Search for the cell housing the specified text and yield its [x, y] center coordinate. 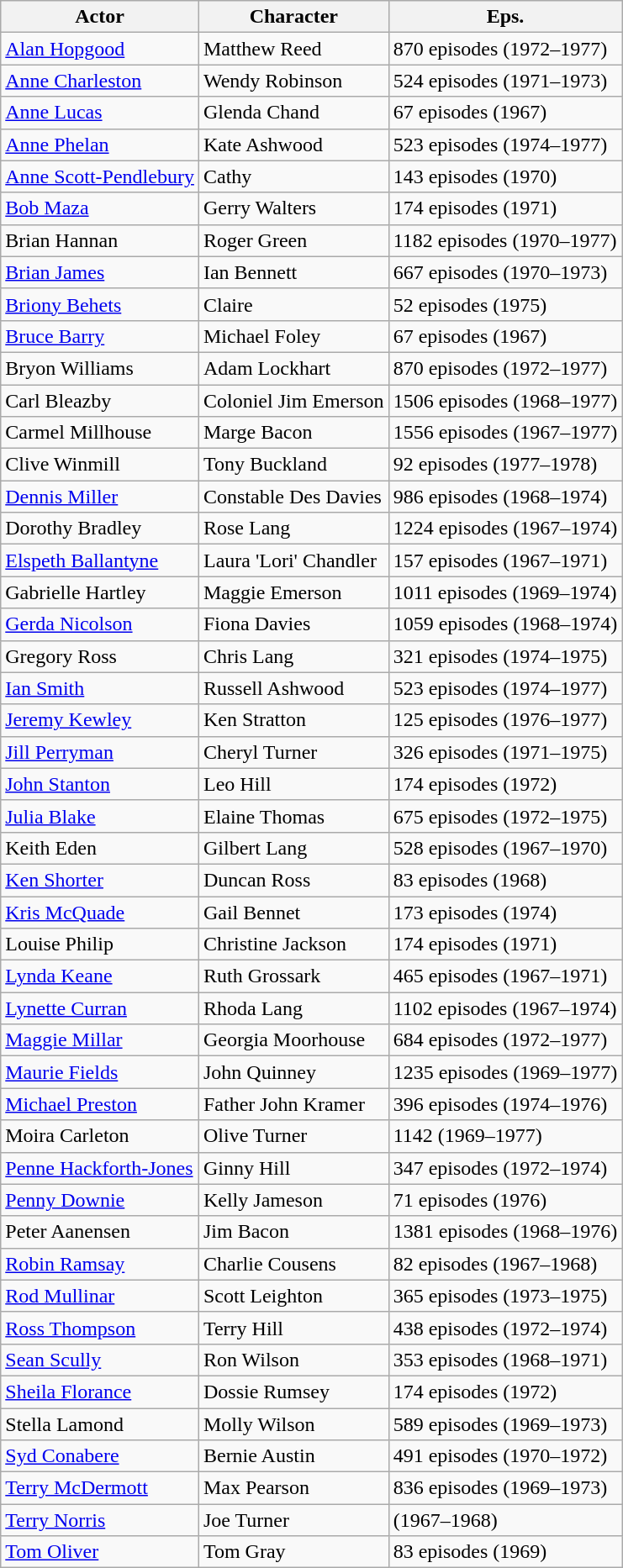
Lynda Keane [100, 976]
986 episodes (1968–1974) [505, 497]
157 episodes (1967–1971) [505, 560]
Clive Winmill [100, 465]
Brian Hannan [100, 240]
Tom Gray [293, 1552]
589 episodes (1969–1973) [505, 1424]
(1967–1968) [505, 1520]
Rose Lang [293, 529]
Peter Aanensen [100, 1232]
Maurie Fields [100, 1072]
Alan Hopgood [100, 49]
Scott Leighton [293, 1296]
Kelly Jameson [293, 1200]
Jim Bacon [293, 1232]
Father John Kramer [293, 1104]
Stella Lamond [100, 1424]
326 episodes (1971–1975) [505, 752]
Russell Ashwood [293, 688]
Gilbert Lang [293, 848]
Gregory Ross [100, 656]
Cathy [293, 176]
Robin Ramsay [100, 1264]
Rod Mullinar [100, 1296]
491 episodes (1970–1972) [505, 1456]
Joe Turner [293, 1520]
Lynette Curran [100, 1008]
Bob Maza [100, 208]
Charlie Cousens [293, 1264]
Carl Bleazby [100, 401]
Anne Lucas [100, 113]
Claire [293, 304]
Penny Downie [100, 1200]
Briony Behets [100, 304]
Bryon Williams [100, 368]
Tom Oliver [100, 1552]
Roger Green [293, 240]
1142 (1969–1977) [505, 1136]
Julia Blake [100, 816]
52 episodes (1975) [505, 304]
321 episodes (1974–1975) [505, 656]
Leo Hill [293, 784]
Elaine Thomas [293, 816]
675 episodes (1972–1975) [505, 816]
1235 episodes (1969–1977) [505, 1072]
Gerry Walters [293, 208]
Ron Wilson [293, 1360]
125 episodes (1976–1977) [505, 720]
Eps. [505, 17]
Ken Shorter [100, 880]
Michael Preston [100, 1104]
Brian James [100, 272]
Maggie Emerson [293, 592]
Dorothy Bradley [100, 529]
Dossie Rumsey [293, 1392]
Constable Des Davies [293, 497]
Terry Hill [293, 1328]
836 episodes (1969–1973) [505, 1488]
Ginny Hill [293, 1168]
Ross Thompson [100, 1328]
Christine Jackson [293, 944]
Jeremy Kewley [100, 720]
Cheryl Turner [293, 752]
82 episodes (1967–1968) [505, 1264]
667 episodes (1970–1973) [505, 272]
Penne Hackforth-Jones [100, 1168]
92 episodes (1977–1978) [505, 465]
Michael Foley [293, 336]
83 episodes (1969) [505, 1552]
684 episodes (1972–1977) [505, 1040]
365 episodes (1973–1975) [505, 1296]
1506 episodes (1968–1977) [505, 401]
Carmel Millhouse [100, 433]
John Stanton [100, 784]
Gerda Nicolson [100, 624]
Molly Wilson [293, 1424]
Kate Ashwood [293, 145]
Olive Turner [293, 1136]
83 episodes (1968) [505, 880]
Actor [100, 17]
Bernie Austin [293, 1456]
Dennis Miller [100, 497]
Adam Lockhart [293, 368]
Anne Phelan [100, 145]
Sheila Florance [100, 1392]
Matthew Reed [293, 49]
Louise Philip [100, 944]
1102 episodes (1967–1974) [505, 1008]
Moira Carleton [100, 1136]
Marge Bacon [293, 433]
Ian Bennett [293, 272]
Gail Bennet [293, 912]
1182 episodes (1970–1977) [505, 240]
Glenda Chand [293, 113]
Jill Perryman [100, 752]
Rhoda Lang [293, 1008]
1556 episodes (1967–1977) [505, 433]
524 episodes (1971–1973) [505, 81]
Keith Eden [100, 848]
Georgia Moorhouse [293, 1040]
396 episodes (1974–1976) [505, 1104]
173 episodes (1974) [505, 912]
Duncan Ross [293, 880]
Sean Scully [100, 1360]
Wendy Robinson [293, 81]
Fiona Davies [293, 624]
Ken Stratton [293, 720]
Syd Conabere [100, 1456]
Bruce Barry [100, 336]
Coloniel Jim Emerson [293, 401]
Elspeth Ballantyne [100, 560]
1059 episodes (1968–1974) [505, 624]
Ian Smith [100, 688]
Gabrielle Hartley [100, 592]
Chris Lang [293, 656]
1224 episodes (1967–1974) [505, 529]
347 episodes (1972–1974) [505, 1168]
Terry McDermott [100, 1488]
Character [293, 17]
Laura 'Lori' Chandler [293, 560]
143 episodes (1970) [505, 176]
Anne Charleston [100, 81]
353 episodes (1968–1971) [505, 1360]
Terry Norris [100, 1520]
1011 episodes (1969–1974) [505, 592]
Anne Scott-Pendlebury [100, 176]
Tony Buckland [293, 465]
Ruth Grossark [293, 976]
71 episodes (1976) [505, 1200]
1381 episodes (1968–1976) [505, 1232]
438 episodes (1972–1974) [505, 1328]
465 episodes (1967–1971) [505, 976]
Max Pearson [293, 1488]
Maggie Millar [100, 1040]
Kris McQuade [100, 912]
528 episodes (1967–1970) [505, 848]
John Quinney [293, 1072]
